Return the [x, y] coordinate for the center point of the cell that contains the specified text.  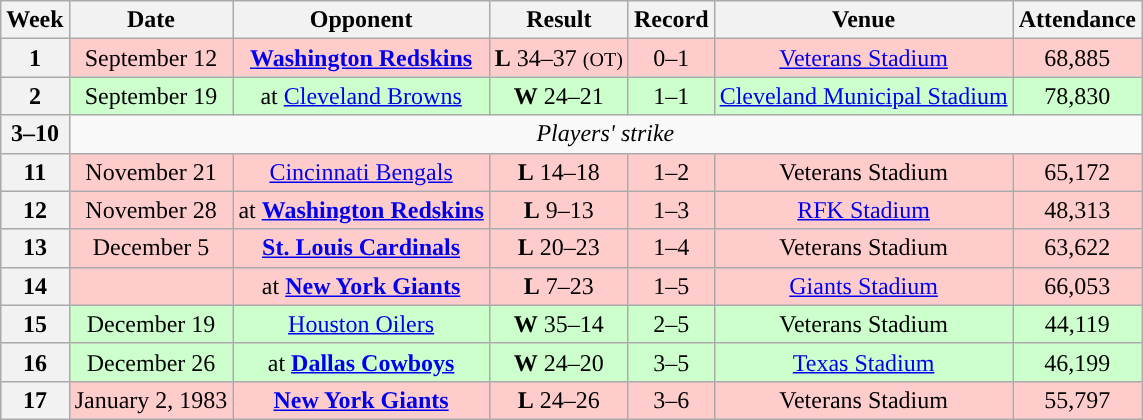
Washington Redskins [361, 58]
65,172 [1077, 172]
1–5 [671, 286]
Houston Oilers [361, 324]
September 12 [151, 58]
W 24–21 [558, 96]
1–3 [671, 210]
L 20–23 [558, 248]
Cleveland Municipal Stadium [864, 96]
3–6 [671, 400]
2–5 [671, 324]
December 19 [151, 324]
L 9–13 [558, 210]
3–5 [671, 362]
L 24–26 [558, 400]
16 [35, 362]
L 7–23 [558, 286]
1–2 [671, 172]
Cincinnati Bengals [361, 172]
63,622 [1077, 248]
W 24–20 [558, 362]
48,313 [1077, 210]
0–1 [671, 58]
W 35–14 [558, 324]
November 28 [151, 210]
Date [151, 20]
14 [35, 286]
78,830 [1077, 96]
September 19 [151, 96]
55,797 [1077, 400]
Attendance [1077, 20]
1–1 [671, 96]
at New York Giants [361, 286]
12 [35, 210]
13 [35, 248]
Giants Stadium [864, 286]
at Dallas Cowboys [361, 362]
L 34–37 (OT) [558, 58]
Record [671, 20]
November 21 [151, 172]
17 [35, 400]
3–10 [35, 134]
1 [35, 58]
RFK Stadium [864, 210]
2 [35, 96]
Opponent [361, 20]
December 26 [151, 362]
Result [558, 20]
15 [35, 324]
Players' strike [605, 134]
66,053 [1077, 286]
1–4 [671, 248]
December 5 [151, 248]
Texas Stadium [864, 362]
Venue [864, 20]
New York Giants [361, 400]
St. Louis Cardinals [361, 248]
at Washington Redskins [361, 210]
11 [35, 172]
L 14–18 [558, 172]
Week [35, 20]
January 2, 1983 [151, 400]
68,885 [1077, 58]
44,119 [1077, 324]
at Cleveland Browns [361, 96]
46,199 [1077, 362]
